Scan for the cell matching the given text and deliver its [x, y] coordinate at center. 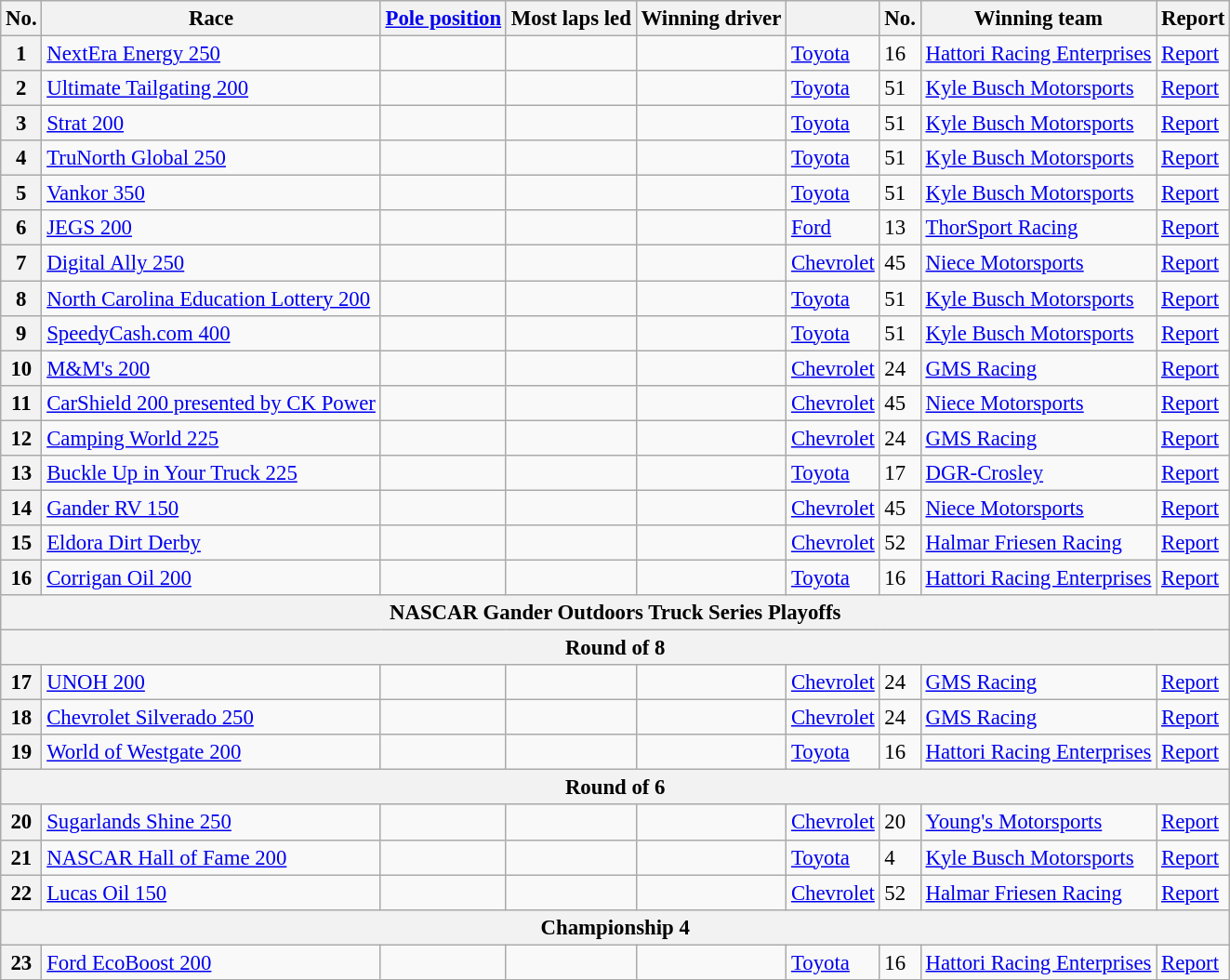
7 [21, 263]
12 [21, 438]
Buckle Up in Your Truck 225 [211, 473]
22 [21, 893]
Gander RV 150 [211, 508]
1 [21, 54]
23 [21, 962]
Championship 4 [615, 927]
NextEra Energy 250 [211, 54]
Chevrolet Silverado 250 [211, 718]
Winning team [1038, 19]
Digital Ally 250 [211, 263]
Winning driver [710, 19]
3 [21, 124]
M&M's 200 [211, 368]
Ford [833, 228]
2 [21, 88]
Ultimate Tailgating 200 [211, 88]
5 [21, 193]
Camping World 225 [211, 438]
Ford EcoBoost 200 [211, 962]
Eldora Dirt Derby [211, 543]
14 [21, 508]
Round of 8 [615, 648]
Strat 200 [211, 124]
18 [21, 718]
TruNorth Global 250 [211, 158]
15 [21, 543]
ThorSport Racing [1038, 228]
UNOH 200 [211, 682]
21 [21, 857]
CarShield 200 presented by CK Power [211, 403]
NASCAR Hall of Fame 200 [211, 857]
Race [211, 19]
Young's Motorsports [1038, 823]
Pole position [443, 19]
8 [21, 298]
6 [21, 228]
Corrigan Oil 200 [211, 577]
11 [21, 403]
Vankor 350 [211, 193]
SpeedyCash.com 400 [211, 333]
Sugarlands Shine 250 [211, 823]
NASCAR Gander Outdoors Truck Series Playoffs [615, 613]
9 [21, 333]
10 [21, 368]
DGR-Crosley [1038, 473]
19 [21, 752]
North Carolina Education Lottery 200 [211, 298]
Most laps led [571, 19]
World of Westgate 200 [211, 752]
Lucas Oil 150 [211, 893]
JEGS 200 [211, 228]
Round of 6 [615, 788]
